Find where the given text appears and provide that cell's center as [x, y] coordinate. 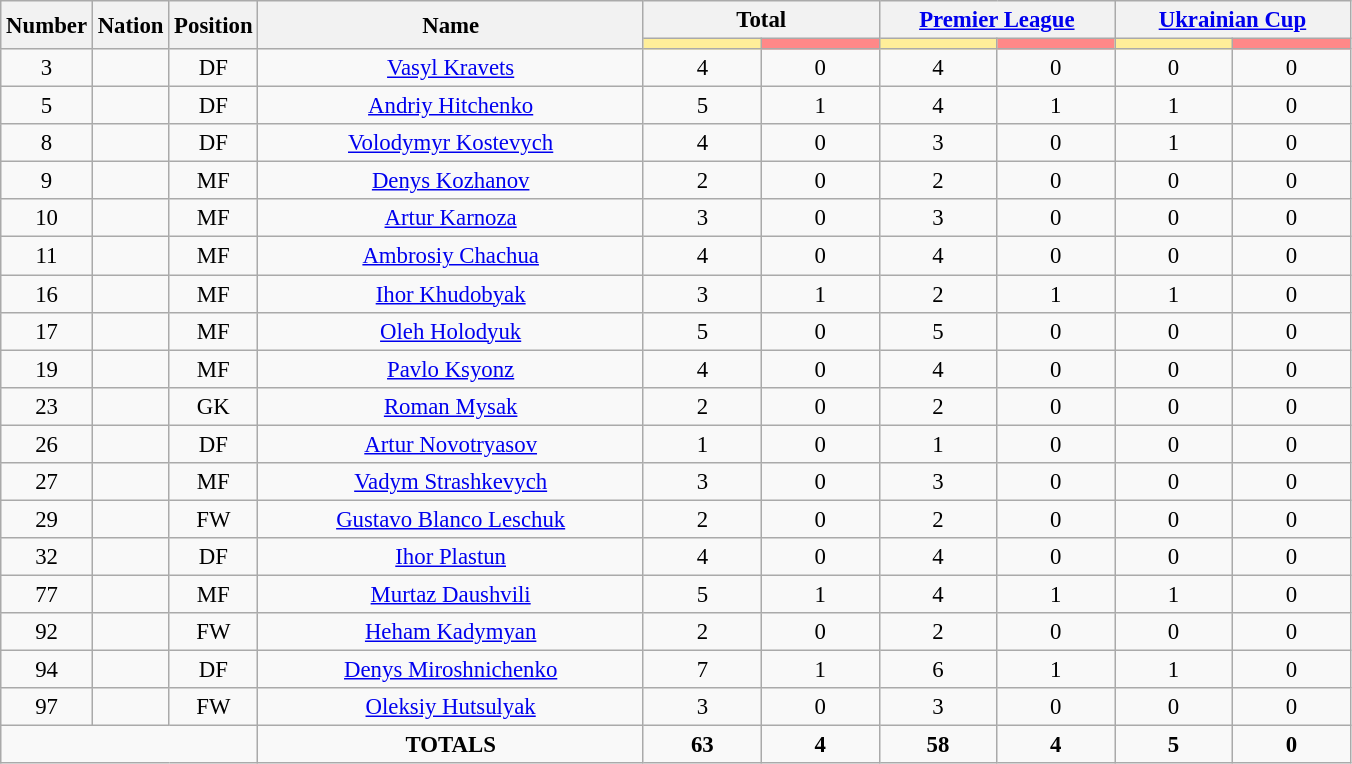
63 [702, 745]
Ihor Plastun [451, 557]
6 [938, 670]
Roman Mysak [451, 406]
16 [47, 294]
97 [47, 707]
92 [47, 632]
Number [47, 25]
Artur Novotryasov [451, 444]
10 [47, 219]
Oleh Holodyuk [451, 331]
Oleksiy Hutsulyak [451, 707]
Vasyl Kravets [451, 68]
26 [47, 444]
Murtaz Daushvili [451, 594]
29 [47, 519]
Vadym Strashkevych [451, 482]
Volodymyr Kostevych [451, 143]
Position [214, 25]
Premier League [997, 20]
94 [47, 670]
23 [47, 406]
Gustavo Blanco Leschuk [451, 519]
Nation [130, 25]
Pavlo Ksyonz [451, 369]
Artur Karnoza [451, 219]
9 [47, 181]
27 [47, 482]
58 [938, 745]
7 [702, 670]
TOTALS [451, 745]
17 [47, 331]
GK [214, 406]
Ihor Khudobyak [451, 294]
11 [47, 256]
77 [47, 594]
19 [47, 369]
Total [761, 20]
Denys Kozhanov [451, 181]
Ukrainian Cup [1233, 20]
Name [451, 25]
Andriy Hitchenko [451, 106]
Ambrosiy Chachua [451, 256]
Heham Kadymyan [451, 632]
32 [47, 557]
8 [47, 143]
Denys Miroshnichenko [451, 670]
